Provide the (X, Y) coordinate of the cell's center where the given text is located.  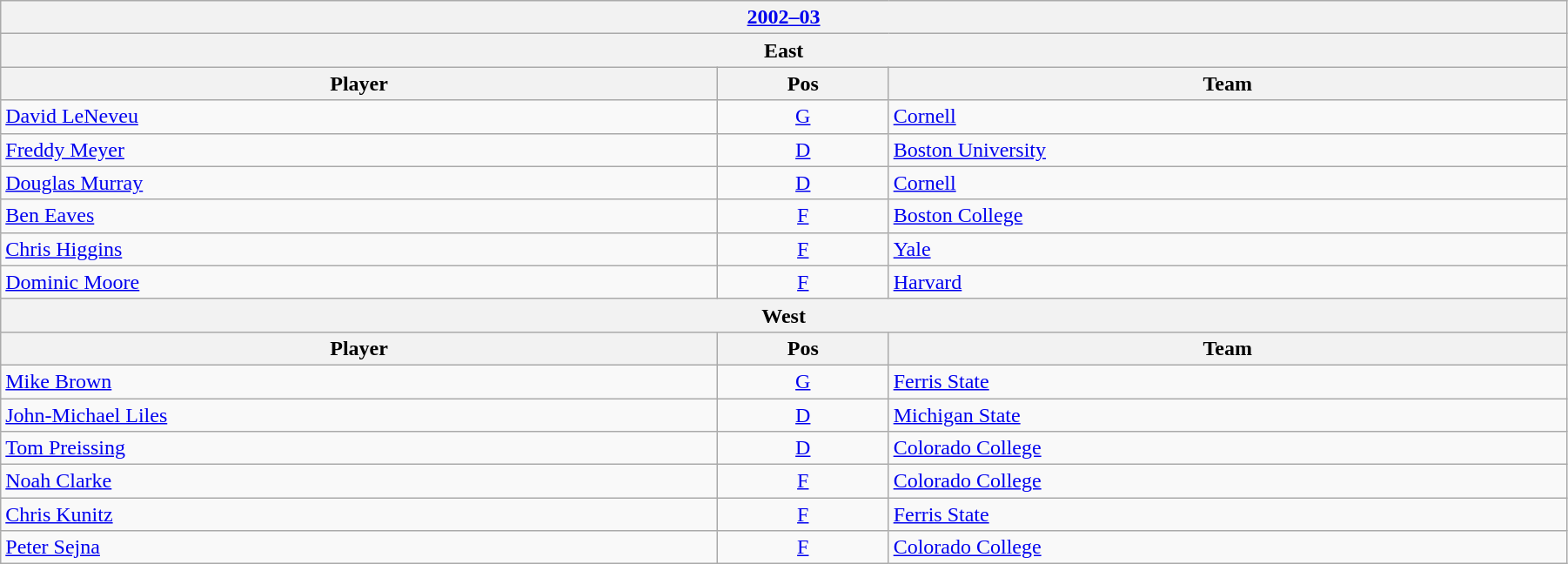
Peter Sejna (359, 547)
John-Michael Liles (359, 415)
East (784, 50)
Harvard (1227, 282)
Boston University (1227, 150)
2002–03 (784, 17)
Yale (1227, 249)
Douglas Murray (359, 183)
Freddy Meyer (359, 150)
Mike Brown (359, 381)
Dominic Moore (359, 282)
Tom Preissing (359, 448)
West (784, 315)
Chris Higgins (359, 249)
David LeNeveu (359, 117)
Ben Eaves (359, 216)
Chris Kunitz (359, 514)
Michigan State (1227, 415)
Boston College (1227, 216)
Noah Clarke (359, 481)
